Scan for the cell matching the given text and deliver its (x, y) coordinate at center. 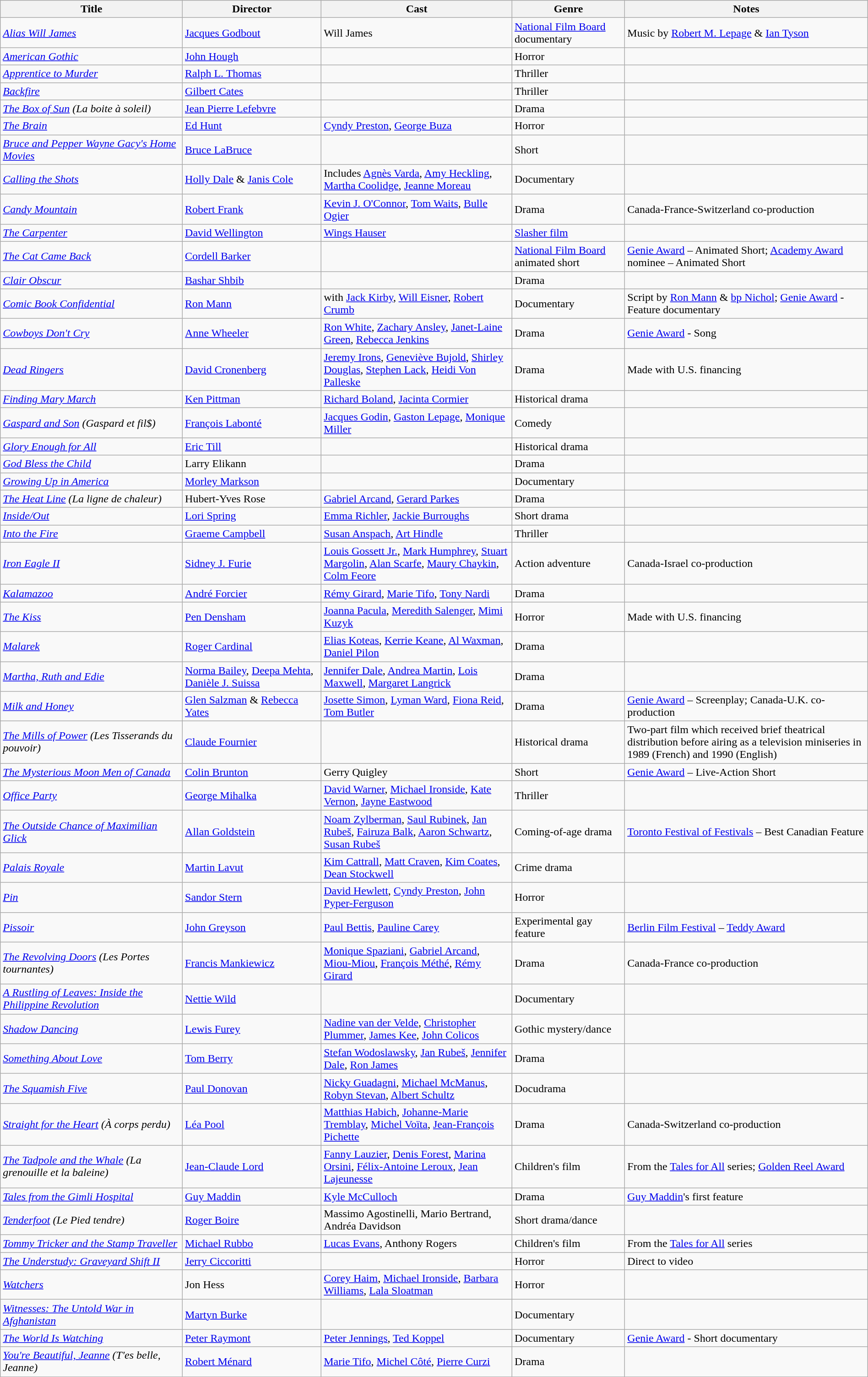
Marie Tifo, Michel Côté, Pierre Curzi (417, 1362)
Berlin Film Festival – Teddy Award (746, 927)
Dead Ringers (92, 370)
Pen Densham (252, 616)
Watchers (92, 1285)
Matthias Habich, Johanne-Marie Tremblay, Michel Voïta, Jean-François Pichette (417, 1124)
Direct to video (746, 1261)
Toronto Festival of Festivals – Best Canadian Feature (746, 832)
The Understudy: Graveyard Shift II (92, 1261)
Ron White, Zachary Ansley, Janet-Laine Green, Rebecca Jenkins (417, 333)
Malarek (92, 647)
God Bless the Child (92, 464)
Jeremy Irons, Geneviève Bujold, Shirley Douglas, Stephen Lack, Heidi Von Palleske (417, 370)
Director (252, 9)
Inside/Out (92, 516)
Paul Donovan (252, 1088)
Morley Markson (252, 481)
Peter Jennings, Ted Koppel (417, 1338)
Two-part film which received brief theatrical distribution before airing as a television miniseries in 1989 (French) and 1990 (English) (746, 742)
Josette Simon, Lyman Ward, Fiona Reid, Tom Butler (417, 706)
Comic Book Confidential (92, 304)
Iron Eagle II (92, 563)
Nicky Guadagni, Michael McManus, Robyn Stevan, Albert Schultz (417, 1088)
Jean-Claude Lord (252, 1166)
Jerry Ciccoritti (252, 1261)
Script by Ron Mann & bp Nichol; Genie Award - Feature documentary (746, 304)
Music by Robert M. Lepage & Ian Tyson (746, 33)
John Greyson (252, 927)
Ed Hunt (252, 126)
David Hewlett, Cyndy Preston, John Pyper-Ferguson (417, 898)
Gilbert Cates (252, 91)
Genie Award - Short documentary (746, 1338)
Jennifer Dale, Andrea Martin, Lois Maxwell, Margaret Langrick (417, 676)
Comedy (568, 423)
Gabriel Arcand, Gerard Parkes (417, 499)
Holly Dale & Janis Cole (252, 180)
Anne Wheeler (252, 333)
Canada-France-Switzerland co-production (746, 209)
Pin (92, 898)
Robert Frank (252, 209)
Rémy Girard, Marie Tifo, Tony Nardi (417, 593)
Richard Boland, Jacinta Cormier (417, 399)
The Mysterious Moon Men of Canada (92, 772)
Léa Pool (252, 1124)
Genie Award - Song (746, 333)
Short drama/dance (568, 1220)
Corey Haim, Michael Ironside, Barbara Williams, Lala Sloatman (417, 1285)
Monique Spaziani, Gabriel Arcand, Miou-Miou, François Méthé, Rémy Girard (417, 963)
Stefan Wodoslawsky, Jan Rubeš, Jennifer Dale, Ron James (417, 1059)
You're Beautiful, Jeanne (T'es belle, Jeanne) (92, 1362)
Experimental gay feature (568, 927)
Title (92, 9)
Graeme Campbell (252, 533)
Action adventure (568, 563)
Slasher film (568, 233)
Ron Mann (252, 304)
Canada-Israel co-production (746, 563)
The Carpenter (92, 233)
The Revolving Doors (Les Portes tournantes) (92, 963)
Tom Berry (252, 1059)
Tales from the Gimli Hospital (92, 1197)
Eric Till (252, 446)
American Gothic (92, 56)
Sandor Stern (252, 898)
Tommy Tricker and the Stamp Traveller (92, 1244)
Kalamazoo (92, 593)
Jon Hess (252, 1285)
From the Tales for All series (746, 1244)
Roger Boire (252, 1220)
Allan Goldstein (252, 832)
Susan Anspach, Art Hindle (417, 533)
Genre (568, 9)
From the Tales for All series; Golden Reel Award (746, 1166)
Hubert-Yves Rose (252, 499)
Gerry Quigley (417, 772)
Calling the Shots (92, 180)
The Heat Line (La ligne de chaleur) (92, 499)
Bashar Shbib (252, 280)
Norma Bailey, Deepa Mehta, Danièle J. Suissa (252, 676)
Canada-Switzerland co-production (746, 1124)
The Outside Chance of Maximilian Glick (92, 832)
Martha, Ruth and Edie (92, 676)
The Brain (92, 126)
David Wellington (252, 233)
Witnesses: The Untold War in Afghanistan (92, 1314)
Short drama (568, 516)
Francis Mankiewicz (252, 963)
Fanny Lauzier, Denis Forest, Marina Orsini, Félix-Antoine Leroux, Jean Lajeunesse (417, 1166)
Robert Ménard (252, 1362)
Elias Koteas, Kerrie Keane, Al Waxman, Daniel Pilon (417, 647)
Lewis Furey (252, 1029)
Jacques Godin, Gaston Lepage, Monique Miller (417, 423)
Joanna Pacula, Meredith Salenger, Mimi Kuzyk (417, 616)
Into the Fire (92, 533)
The World Is Watching (92, 1338)
A Rustling of Leaves: Inside the Philippine Revolution (92, 999)
Canada-France co-production (746, 963)
Something About Love (92, 1059)
Ralph L. Thomas (252, 74)
National Film Board animated short (568, 256)
Shadow Dancing (92, 1029)
Noam Zylberman, Saul Rubinek, Jan Rubeš, Fairuza Balk, Aaron Schwartz, Susan Rubeš (417, 832)
Lori Spring (252, 516)
Pissoir (92, 927)
Ken Pittman (252, 399)
Bruce and Pepper Wayne Gacy's Home Movies (92, 149)
Tenderfoot (Le Pied tendre) (92, 1220)
Glen Salzman & Rebecca Yates (252, 706)
Finding Mary March (92, 399)
Emma Richler, Jackie Burroughs (417, 516)
Cast (417, 9)
Larry Elikann (252, 464)
Will James (417, 33)
Genie Award – Live-Action Short (746, 772)
Cowboys Don't Cry (92, 333)
Docudrama (568, 1088)
George Mihalka (252, 796)
Milk and Honey (92, 706)
Kim Cattrall, Matt Craven, Kim Coates, Dean Stockwell (417, 867)
Alias Will James (92, 33)
Massimo Agostinelli, Mario Bertrand, Andréa Davidson (417, 1220)
Paul Bettis, Pauline Carey (417, 927)
Coming-of-age drama (568, 832)
The Tadpole and the Whale (La grenouille et la baleine) (92, 1166)
André Forcier (252, 593)
Office Party (92, 796)
Straight for the Heart (À corps perdu) (92, 1124)
Kevin J. O'Connor, Tom Waits, Bulle Ogier (417, 209)
Guy Maddin's first feature (746, 1197)
Apprentice to Murder (92, 74)
Growing Up in America (92, 481)
David Warner, Michael Ironside, Kate Vernon, Jayne Eastwood (417, 796)
Peter Raymont (252, 1338)
The Squamish Five (92, 1088)
Glory Enough for All (92, 446)
Roger Cardinal (252, 647)
Notes (746, 9)
National Film Board documentary (568, 33)
Guy Maddin (252, 1197)
The Mills of Power (Les Tisserands du pouvoir) (92, 742)
The Box of Sun (La boite à soleil) (92, 109)
Palais Royale (92, 867)
Kyle McCulloch (417, 1197)
Claude Fournier (252, 742)
Candy Mountain (92, 209)
Wings Hauser (417, 233)
Louis Gossett Jr., Mark Humphrey, Stuart Margolin, Alan Scarfe, Maury Chaykin, Colm Feore (417, 563)
Sidney J. Furie (252, 563)
The Cat Came Back (92, 256)
Backfire (92, 91)
Crime drama (568, 867)
Cyndy Preston, George Buza (417, 126)
Gothic mystery/dance (568, 1029)
Nadine van der Velde, Christopher Plummer, James Kee, John Colicos (417, 1029)
François Labonté (252, 423)
with Jack Kirby, Will Eisner, Robert Crumb (417, 304)
Jacques Godbout (252, 33)
Includes Agnès Varda, Amy Heckling, Martha Coolidge, Jeanne Moreau (417, 180)
Bruce LaBruce (252, 149)
Gaspard and Son (Gaspard et fil$) (92, 423)
David Cronenberg (252, 370)
Colin Brunton (252, 772)
Martin Lavut (252, 867)
Michael Rubbo (252, 1244)
Nettie Wild (252, 999)
Martyn Burke (252, 1314)
Genie Award – Screenplay; Canada-U.K. co-production (746, 706)
Genie Award – Animated Short; Academy Award nominee – Animated Short (746, 256)
Clair Obscur (92, 280)
Jean Pierre Lefebvre (252, 109)
John Hough (252, 56)
Cordell Barker (252, 256)
The Kiss (92, 616)
Lucas Evans, Anthony Rogers (417, 1244)
